Find where the given text appears and provide that cell's center as [x, y] coordinate. 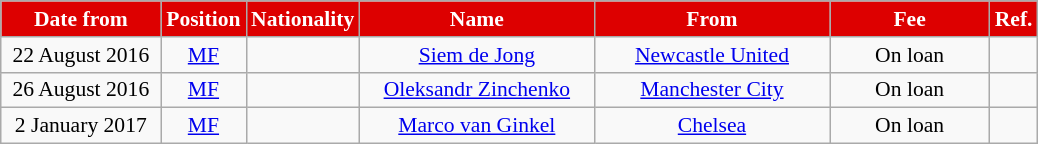
2 January 2017 [81, 126]
Ref. [1014, 19]
Date from [81, 19]
Manchester City [712, 90]
22 August 2016 [81, 55]
Fee [910, 19]
Newcastle United [712, 55]
Marco van Ginkel [476, 126]
Name [476, 19]
From [712, 19]
Chelsea [712, 126]
Oleksandr Zinchenko [476, 90]
Siem de Jong [476, 55]
Position [204, 19]
26 August 2016 [81, 90]
Nationality [302, 19]
